Determine the [x, y] coordinate at the center of the cell enclosing the given text.  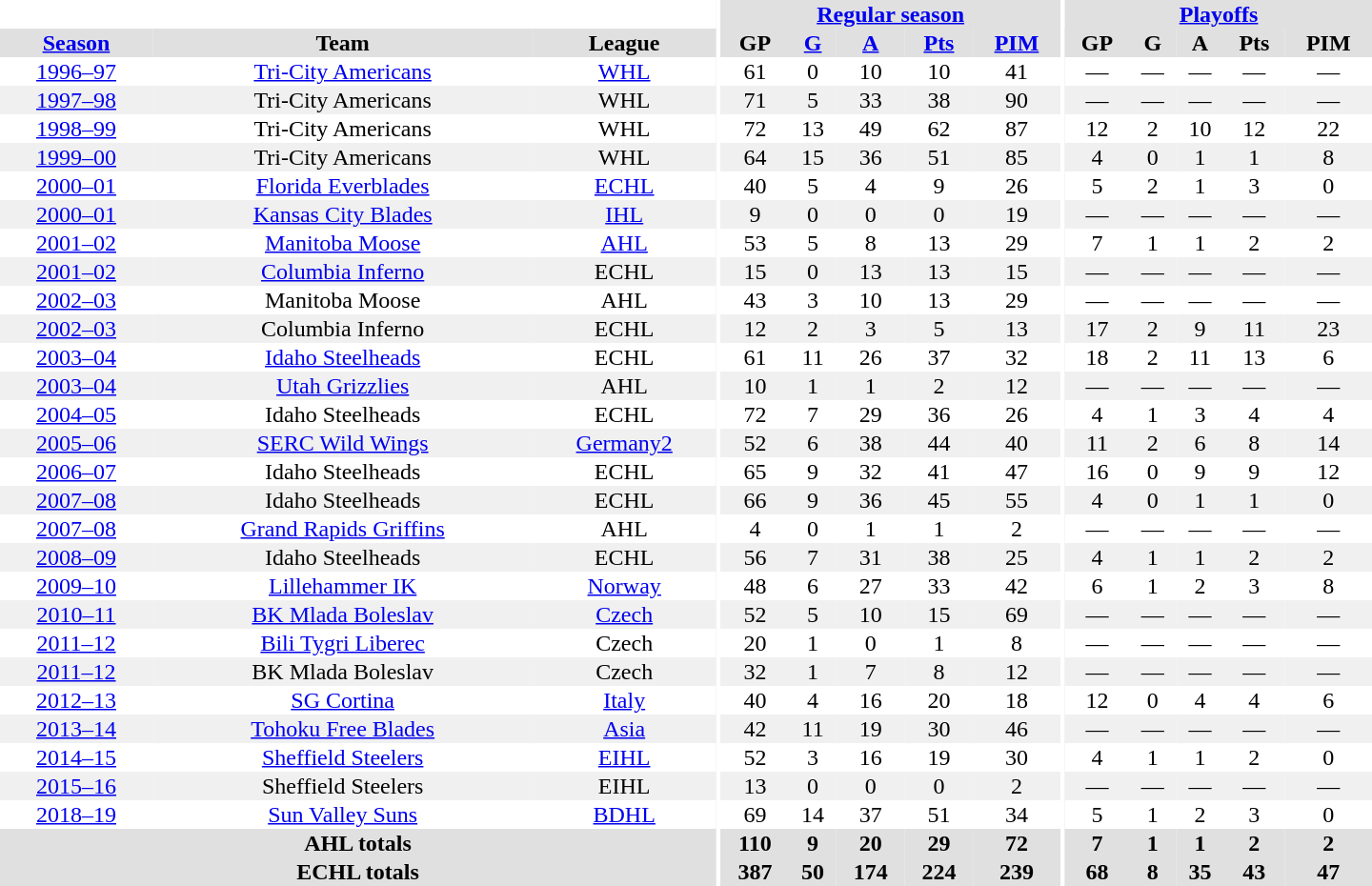
Season [76, 43]
SERC Wild Wings [343, 443]
53 [756, 243]
35 [1200, 872]
Sun Valley Suns [343, 815]
AHL totals [358, 843]
90 [1016, 100]
2008–09 [76, 557]
34 [1016, 815]
68 [1098, 872]
Bili Tygri Liberec [343, 643]
2015–16 [76, 786]
2010–11 [76, 614]
2013–14 [76, 729]
Utah Grizzlies [343, 386]
Tohoku Free Blades [343, 729]
44 [939, 443]
Italy [624, 700]
2009–10 [76, 586]
224 [939, 872]
League [624, 43]
23 [1328, 329]
62 [939, 129]
65 [756, 472]
1997–98 [76, 100]
Asia [624, 729]
66 [756, 500]
56 [756, 557]
17 [1098, 329]
31 [871, 557]
Lillehammer IK [343, 586]
IHL [624, 214]
50 [813, 872]
48 [756, 586]
ECHL totals [358, 872]
Regular season [891, 14]
85 [1016, 157]
25 [1016, 557]
49 [871, 129]
2014–15 [76, 757]
2018–19 [76, 815]
Norway [624, 586]
1999–00 [76, 157]
22 [1328, 129]
387 [756, 872]
71 [756, 100]
Grand Rapids Griffins [343, 529]
87 [1016, 129]
2006–07 [76, 472]
Florida Everblades [343, 186]
45 [939, 500]
1996–97 [76, 71]
Playoffs [1219, 14]
64 [756, 157]
2004–05 [76, 414]
Germany2 [624, 443]
239 [1016, 872]
SG Cortina [343, 700]
Team [343, 43]
55 [1016, 500]
46 [1016, 729]
BDHL [624, 815]
174 [871, 872]
1998–99 [76, 129]
2012–13 [76, 700]
2005–06 [76, 443]
110 [756, 843]
27 [871, 586]
Kansas City Blades [343, 214]
